Pinpoint the cell where the given text exists, returning its [X, Y] midpoint coordinate. 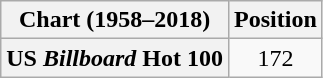
Chart (1958–2018) [115, 20]
172 [276, 58]
US Billboard Hot 100 [115, 58]
Position [276, 20]
